Capture the cell that displays the provided text and extract its [X, Y] central coordinate. 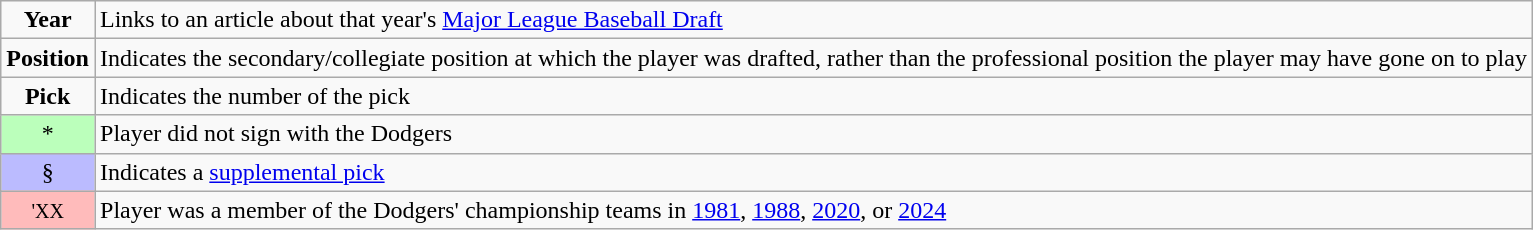
§ [48, 172]
Player was a member of the Dodgers' championship teams in 1981, 1988, 2020, or 2024 [813, 210]
'XX [48, 210]
Links to an article about that year's Major League Baseball Draft [813, 20]
Year [48, 20]
Player did not sign with the Dodgers [813, 134]
Pick [48, 96]
Indicates the number of the pick [813, 96]
Position [48, 58]
Indicates a supplemental pick [813, 172]
* [48, 134]
